Return the (x, y) coordinate for the center point of the cell that contains the specified text.  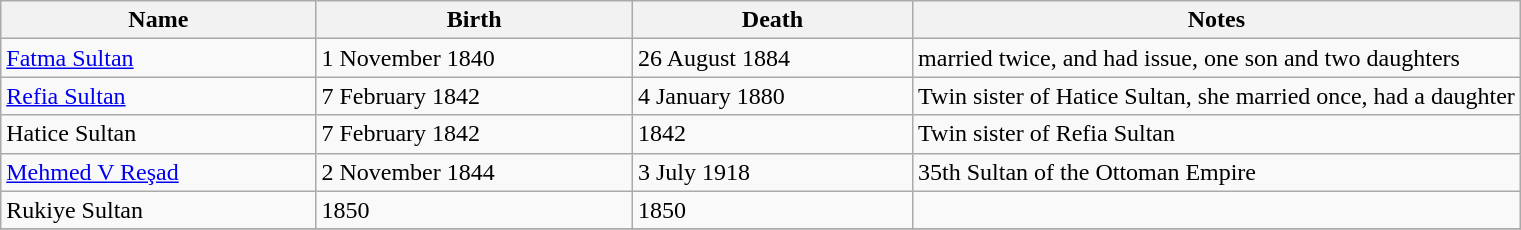
Death (772, 20)
2 November 1844 (474, 172)
35th Sultan of the Ottoman Empire (1217, 172)
Refia Sultan (158, 96)
Fatma Sultan (158, 58)
Twin sister of Refia Sultan (1217, 134)
4 January 1880 (772, 96)
Name (158, 20)
Hatice Sultan (158, 134)
Twin sister of Hatice Sultan, she married once, had a daughter (1217, 96)
married twice, and had issue, one son and two daughters (1217, 58)
3 July 1918 (772, 172)
Birth (474, 20)
1842 (772, 134)
1 November 1840 (474, 58)
Rukiye Sultan (158, 210)
26 August 1884 (772, 58)
Mehmed V Reşad (158, 172)
Notes (1217, 20)
